Identify which cell holds the provided text, then report its (x, y) central coordinate. 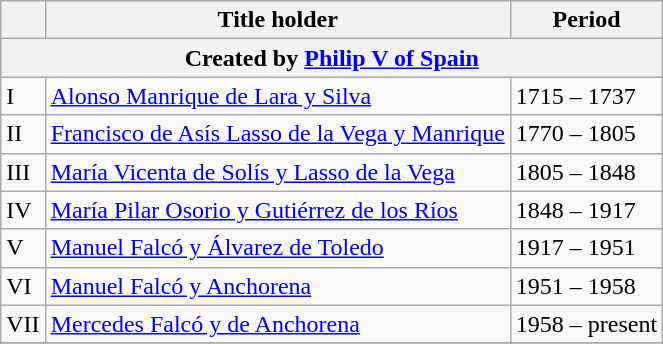
1770 – 1805 (586, 134)
Period (586, 20)
1917 – 1951 (586, 248)
Title holder (278, 20)
I (23, 96)
V (23, 248)
IV (23, 210)
Manuel Falcó y Anchorena (278, 286)
III (23, 172)
María Vicenta de Solís y Lasso de la Vega (278, 172)
1958 – present (586, 324)
1715 – 1737 (586, 96)
VII (23, 324)
Alonso Manrique de Lara y Silva (278, 96)
Francisco de Asís Lasso de la Vega y Manrique (278, 134)
Created by Philip V of Spain (332, 58)
VI (23, 286)
1805 – 1848 (586, 172)
1848 – 1917 (586, 210)
II (23, 134)
María Pilar Osorio y Gutiérrez de los Ríos (278, 210)
1951 – 1958 (586, 286)
Mercedes Falcó y de Anchorena (278, 324)
Manuel Falcó y Álvarez de Toledo (278, 248)
